Detect which cell encompasses the target text, then output its (X, Y) center coordinate. 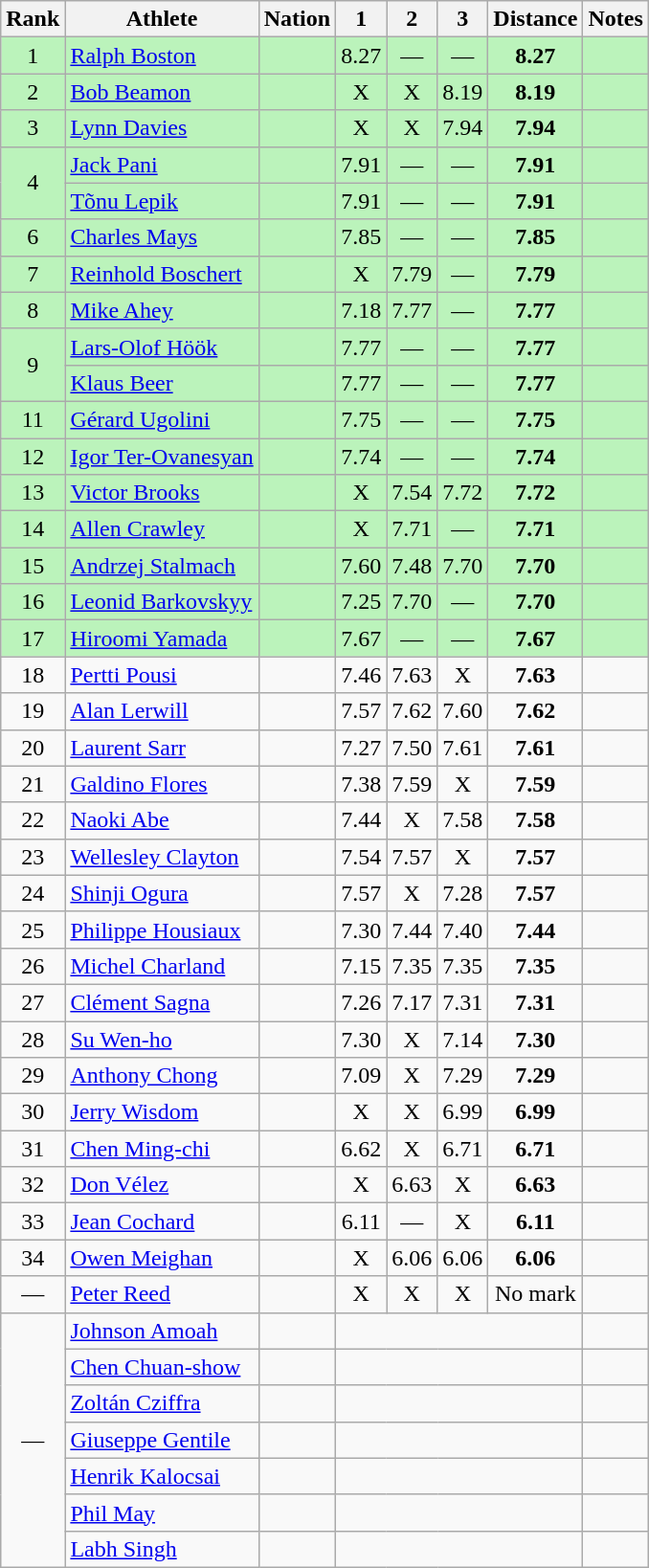
Wellesley Clayton (162, 857)
7.28 (463, 893)
Victor Brooks (162, 493)
Leonid Barkovskyy (162, 602)
Ralph Boston (162, 56)
6.62 (362, 1149)
34 (33, 1258)
Jean Cochard (162, 1221)
20 (33, 748)
Distance (536, 19)
Philippe Housiaux (162, 930)
Naoki Abe (162, 820)
7.40 (463, 930)
Charles Mays (162, 237)
24 (33, 893)
Clément Sagna (162, 1002)
32 (33, 1185)
7.48 (412, 566)
30 (33, 1112)
9 (33, 365)
Bob Beamon (162, 92)
7.26 (362, 1002)
29 (33, 1076)
19 (33, 711)
33 (33, 1221)
Mike Ahey (162, 310)
7.17 (412, 1002)
13 (33, 493)
7.50 (412, 748)
Gérard Ugolini (162, 419)
Athlete (162, 19)
27 (33, 1002)
Don Vélez (162, 1185)
No mark (536, 1294)
Laurent Sarr (162, 748)
7.18 (362, 310)
Shinji Ogura (162, 893)
12 (33, 457)
Lynn Davies (162, 128)
Lars-Olof Höök (162, 347)
31 (33, 1149)
16 (33, 602)
7.25 (362, 602)
6 (33, 237)
14 (33, 529)
Henrik Kalocsai (162, 1476)
7.09 (362, 1076)
Peter Reed (162, 1294)
Alan Lerwill (162, 711)
7 (33, 274)
Reinhold Boschert (162, 274)
Phil May (162, 1512)
4 (33, 183)
22 (33, 820)
Owen Meighan (162, 1258)
18 (33, 675)
26 (33, 966)
15 (33, 566)
7.14 (463, 1039)
28 (33, 1039)
8 (33, 310)
Anthony Chong (162, 1076)
7.15 (362, 966)
11 (33, 419)
Johnson Amoah (162, 1331)
Galdino Flores (162, 784)
Zoltán Cziffra (162, 1403)
Michel Charland (162, 966)
Klaus Beer (162, 383)
Giuseppe Gentile (162, 1440)
Rank (33, 19)
Chen Chuan-show (162, 1367)
25 (33, 930)
Igor Ter-Ovanesyan (162, 457)
Andrzej Stalmach (162, 566)
Nation (297, 19)
Hiroomi Yamada (162, 638)
Su Wen-ho (162, 1039)
Chen Ming-chi (162, 1149)
Jack Pani (162, 165)
7.38 (362, 784)
23 (33, 857)
Labh Singh (162, 1549)
Jerry Wisdom (162, 1112)
Notes (615, 19)
Tõnu Lepik (162, 201)
7.27 (362, 748)
17 (33, 638)
Allen Crawley (162, 529)
21 (33, 784)
Pertti Pousi (162, 675)
7.46 (362, 675)
